Output the (x, y) coordinate of the center of the cell containing the given text.  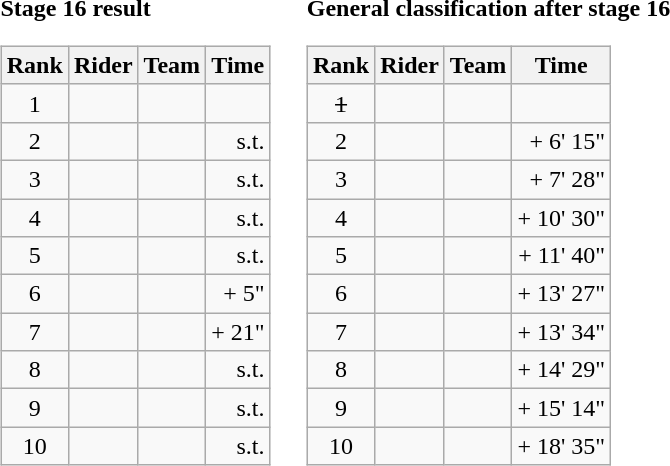
+ 14' 29" (562, 370)
+ 10' 30" (562, 217)
+ 7' 28" (562, 179)
+ 5" (238, 294)
+ 21" (238, 332)
+ 13' 34" (562, 332)
+ 15' 14" (562, 408)
+ 13' 27" (562, 294)
+ 18' 35" (562, 446)
+ 11' 40" (562, 256)
+ 6' 15" (562, 141)
